From the cell containing the given text, extract its center point as (X, Y) coordinate. 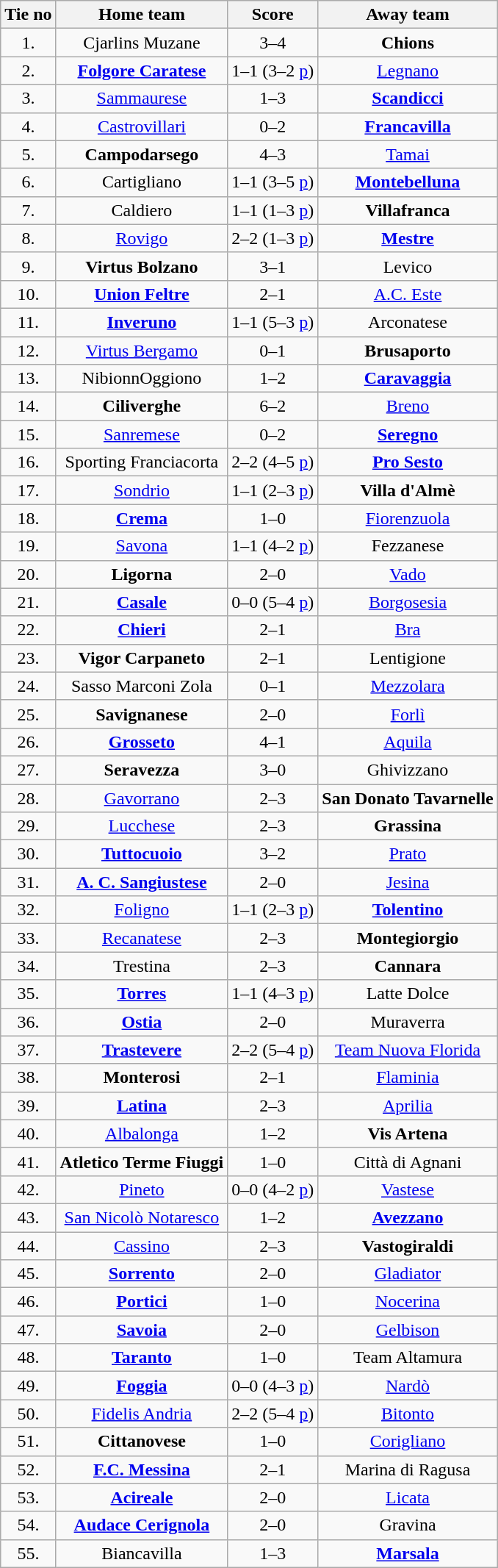
19. (28, 546)
Legnano (408, 71)
9. (28, 266)
44. (28, 1246)
Brusaporto (408, 351)
Vado (408, 574)
Trastevere (142, 1050)
Aprilia (408, 1106)
Vis Artena (408, 1134)
1–1 (3–5 p) (273, 182)
0–0 (4–3 p) (273, 1386)
Caldiero (142, 210)
47. (28, 1330)
43. (28, 1217)
1. (28, 43)
Nocerina (408, 1302)
33. (28, 938)
Recanatese (142, 938)
Francavilla (408, 126)
Mezzolara (408, 686)
Inveruno (142, 322)
0–0 (5–4 p) (273, 602)
Grassina (408, 826)
Vastogiraldi (408, 1246)
Torres (142, 994)
Levico (408, 266)
17. (28, 490)
Seregno (408, 434)
Casale (142, 602)
Savignanese (142, 714)
Avezzano (408, 1217)
Ghivizzano (408, 770)
Acireale (142, 1497)
24. (28, 686)
46. (28, 1302)
3. (28, 99)
1–1 (5–3 p) (273, 322)
San Nicolò Notaresco (142, 1217)
San Donato Tavarnelle (408, 798)
Città di Agnani (408, 1161)
Marina di Ragusa (408, 1469)
Nardò (408, 1386)
Fidelis Andria (142, 1414)
Score (273, 15)
Cittanovese (142, 1442)
36. (28, 1022)
6–2 (273, 407)
3–2 (273, 854)
3–0 (273, 770)
34. (28, 966)
15. (28, 434)
Lucchese (142, 826)
51. (28, 1442)
Sorrento (142, 1274)
Monterosi (142, 1078)
10. (28, 294)
Gelbison (408, 1330)
Gladiator (408, 1274)
50. (28, 1414)
Ciliverghe (142, 407)
1–1 (4–3 p) (273, 994)
Latina (142, 1106)
26. (28, 742)
Vastese (408, 1189)
Chieri (142, 630)
18. (28, 518)
1–1 (4–2 p) (273, 546)
Ligorna (142, 574)
Mestre (408, 238)
Gavorrano (142, 798)
Virtus Bolzano (142, 266)
Fezzanese (408, 546)
Cassino (142, 1246)
7. (28, 210)
Tamai (408, 154)
3–4 (273, 43)
35. (28, 994)
Atletico Terme Fiuggi (142, 1161)
27. (28, 770)
4. (28, 126)
Albalonga (142, 1134)
2–2 (4–5 p) (273, 462)
Savoia (142, 1330)
Chions (408, 43)
Sporting Franciacorta (142, 462)
25. (28, 714)
Crema (142, 518)
Cartigliano (142, 182)
30. (28, 854)
Campodarsego (142, 154)
Montegiorgio (408, 938)
4–1 (273, 742)
Pro Sesto (408, 462)
2. (28, 71)
0–0 (4–2 p) (273, 1189)
Team Nuova Florida (408, 1050)
Audace Cerignola (142, 1525)
Bra (408, 630)
48. (28, 1358)
Caravaggia (408, 379)
21. (28, 602)
Villafranca (408, 210)
13. (28, 379)
Montebelluna (408, 182)
Gravina (408, 1525)
Tolentino (408, 910)
Breno (408, 407)
16. (28, 462)
Prato (408, 854)
20. (28, 574)
Taranto (142, 1358)
Lentigione (408, 658)
Cannara (408, 966)
Seravezza (142, 770)
Aquila (408, 742)
Borgosesia (408, 602)
1–1 (1–3 p) (273, 210)
Forlì (408, 714)
Trestina (142, 966)
NibionnOggiono (142, 379)
Bitonto (408, 1414)
Away team (408, 15)
Virtus Bergamo (142, 351)
12. (28, 351)
Portici (142, 1302)
28. (28, 798)
22. (28, 630)
Fiorenzuola (408, 518)
Savona (142, 546)
38. (28, 1078)
32. (28, 910)
F.C. Messina (142, 1469)
52. (28, 1469)
Foggia (142, 1386)
Sanremese (142, 434)
Sondrio (142, 490)
Latte Dolce (408, 994)
Home team (142, 15)
Grosseto (142, 742)
4–3 (273, 154)
Scandicci (408, 99)
Licata (408, 1497)
Corigliano (408, 1442)
54. (28, 1525)
A. C. Sangiustese (142, 882)
Marsala (408, 1553)
Arconatese (408, 322)
Flaminia (408, 1078)
A.C. Este (408, 294)
29. (28, 826)
Sammaurese (142, 99)
39. (28, 1106)
41. (28, 1161)
45. (28, 1274)
42. (28, 1189)
2–2 (1–3 p) (273, 238)
8. (28, 238)
Tuttocuoio (142, 854)
Rovigo (142, 238)
3–1 (273, 266)
31. (28, 882)
55. (28, 1553)
14. (28, 407)
5. (28, 154)
11. (28, 322)
Folgore Caratese (142, 71)
Biancavilla (142, 1553)
1–1 (3–2 p) (273, 71)
Cjarlins Muzane (142, 43)
23. (28, 658)
Jesina (408, 882)
Pineto (142, 1189)
Muraverra (408, 1022)
49. (28, 1386)
Tie no (28, 15)
40. (28, 1134)
Castrovillari (142, 126)
Ostia (142, 1022)
37. (28, 1050)
Villa d'Almè (408, 490)
Vigor Carpaneto (142, 658)
Union Feltre (142, 294)
Sasso Marconi Zola (142, 686)
Foligno (142, 910)
6. (28, 182)
Team Altamura (408, 1358)
53. (28, 1497)
